Search for the cell housing the specified text and yield its [X, Y] center coordinate. 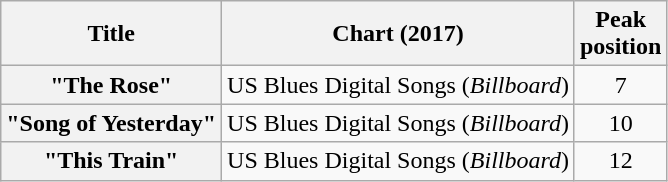
Title [112, 34]
"The Rose" [112, 85]
7 [620, 85]
Peakposition [620, 34]
10 [620, 123]
12 [620, 161]
Chart (2017) [398, 34]
"Song of Yesterday" [112, 123]
"This Train" [112, 161]
